Return the (X, Y) coordinate for the center point of the cell that contains the specified text.  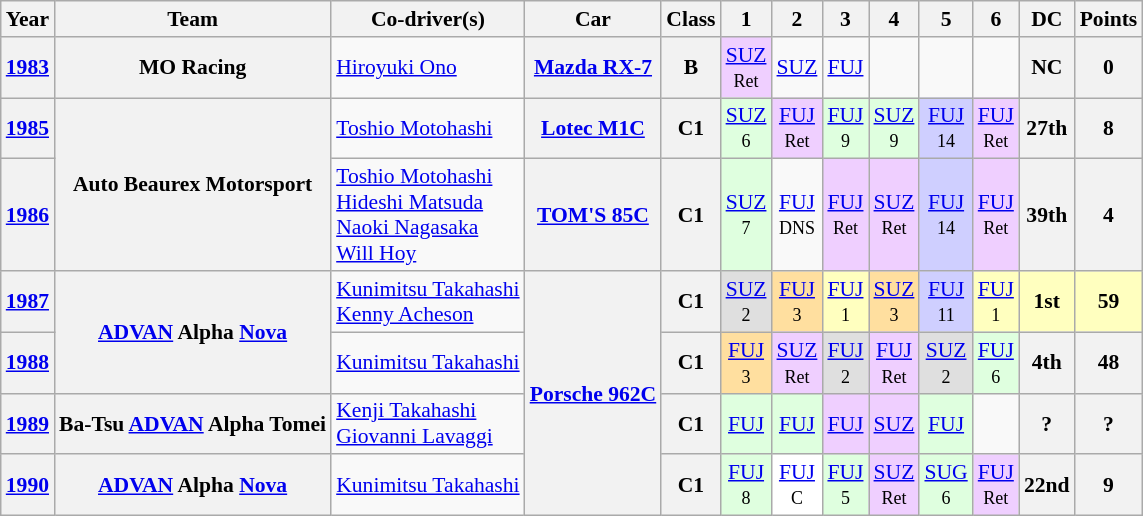
SUZ3 (894, 302)
1 (746, 19)
1983 (28, 68)
FUJ6 (996, 362)
SUG6 (946, 486)
59 (1109, 302)
Year (28, 19)
FUJC (796, 486)
SUZ9 (894, 128)
2 (796, 19)
SUZ7 (746, 215)
1987 (28, 302)
Team (192, 19)
FUJ11 (946, 302)
Auto Beaurex Motorsport (192, 184)
Ba-Tsu ADVAN Alpha Tomei (192, 424)
8 (1109, 128)
4th (1047, 362)
9 (1109, 486)
FUJ9 (845, 128)
27th (1047, 128)
NC (1047, 68)
1st (1047, 302)
1990 (28, 486)
Toshio Motohashi Hideshi Matsuda Naoki Nagasaka Will Hoy (428, 215)
B (690, 68)
Kenji Takahashi Giovanni Lavaggi (428, 424)
1985 (28, 128)
Points (1109, 19)
5 (946, 19)
Lotec M1C (594, 128)
1989 (28, 424)
22nd (1047, 486)
6 (996, 19)
Kunimitsu Takahashi Kenny Acheson (428, 302)
48 (1109, 362)
0 (1109, 68)
Class (690, 19)
1988 (28, 362)
TOM'S 85C (594, 215)
FUJ8 (746, 486)
1986 (28, 215)
Car (594, 19)
39th (1047, 215)
Co-driver(s) (428, 19)
Porsche 962C (594, 393)
DC (1047, 19)
Mazda RX-7 (594, 68)
FUJDNS (796, 215)
FUJ5 (845, 486)
Hiroyuki Ono (428, 68)
Toshio Motohashi (428, 128)
FUJ2 (845, 362)
MO Racing (192, 68)
3 (845, 19)
SUZ6 (746, 128)
